Search for the cell housing the specified text and yield its [X, Y] center coordinate. 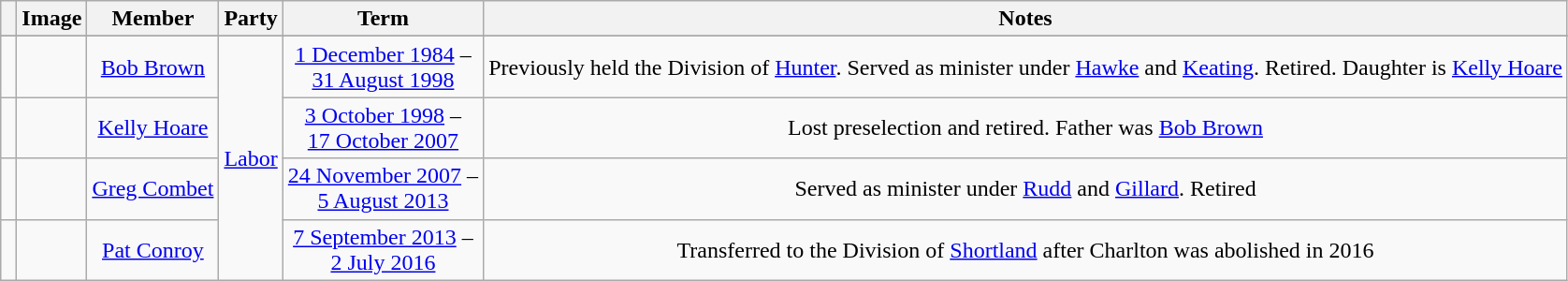
Term [383, 19]
24 November 2007 –5 August 2013 [383, 189]
Previously held the Division of Hunter. Served as minister under Hawke and Keating. Retired. Daughter is Kelly Hoare [1025, 67]
Lost preselection and retired. Father was Bob Brown [1025, 127]
7 September 2013 –2 July 2016 [383, 249]
Labor [251, 158]
Greg Combet [153, 189]
3 October 1998 –17 October 2007 [383, 127]
Kelly Hoare [153, 127]
Image [52, 19]
Transferred to the Division of Shortland after Charlton was abolished in 2016 [1025, 249]
Pat Conroy [153, 249]
Member [153, 19]
1 December 1984 –31 August 1998 [383, 67]
Party [251, 19]
Served as minister under Rudd and Gillard. Retired [1025, 189]
Bob Brown [153, 67]
Notes [1025, 19]
